Determine the [x, y] coordinate at the center of the cell enclosing the given text.  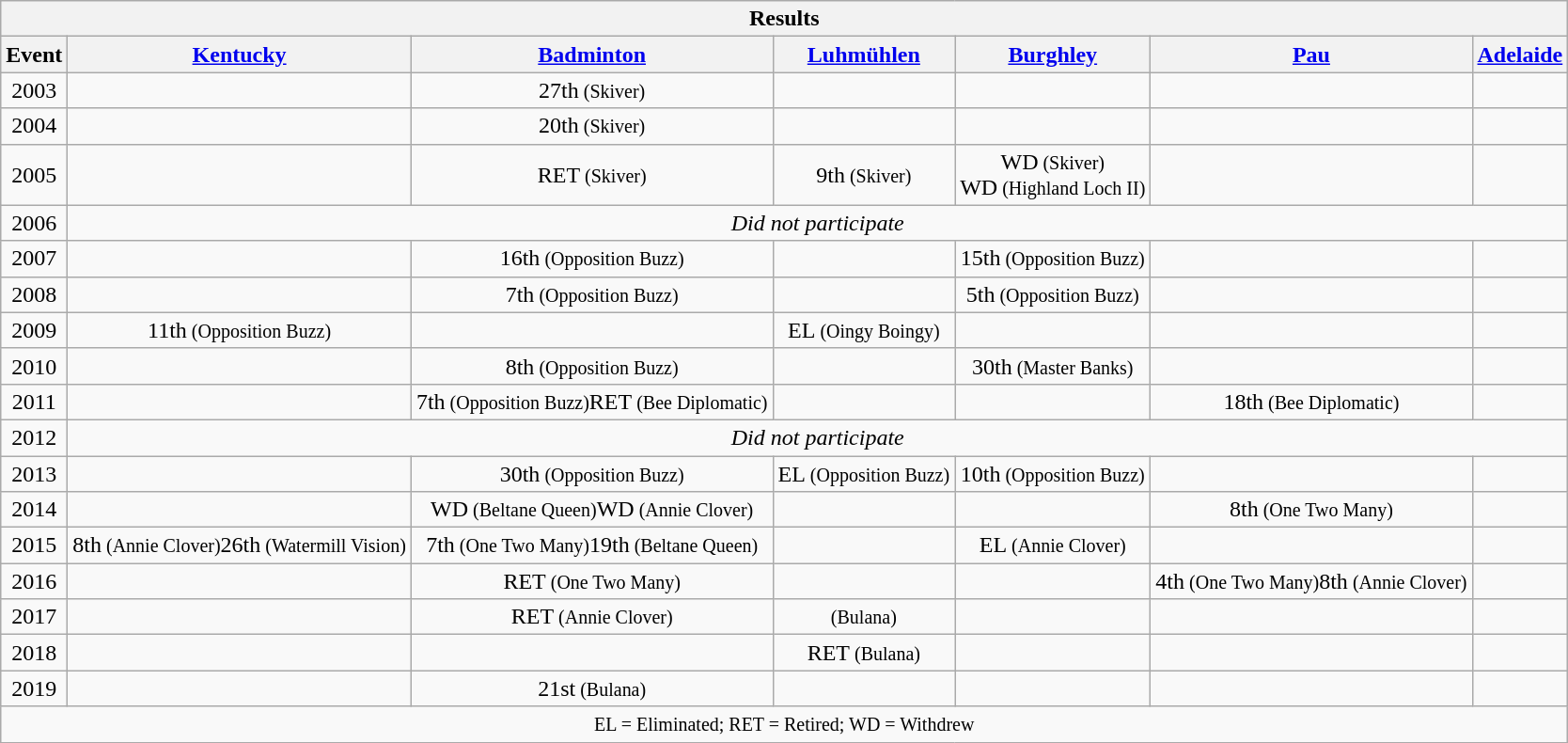
Pau [1311, 55]
2019 [34, 688]
WD (Skiver)WD (Highland Loch II) [1053, 175]
Kentucky [240, 55]
2015 [34, 545]
11th (Opposition Buzz) [240, 330]
5th (Opposition Buzz) [1053, 294]
RET (One Two Many) [592, 581]
30th (Opposition Buzz) [592, 473]
2013 [34, 473]
2007 [34, 259]
RET (Annie Clover) [592, 617]
2012 [34, 437]
2003 [34, 90]
2006 [34, 223]
8th (Annie Clover)26th (Watermill Vision) [240, 545]
EL (Opposition Buzz) [864, 473]
2005 [34, 175]
9th (Skiver) [864, 175]
Luhmühlen [864, 55]
20th (Skiver) [592, 126]
4th (One Two Many)8th (Annie Clover) [1311, 581]
Results [784, 19]
WD (Beltane Queen)WD (Annie Clover) [592, 510]
RET (Skiver) [592, 175]
7th (One Two Many)19th (Beltane Queen) [592, 545]
2008 [34, 294]
27th (Skiver) [592, 90]
16th (Opposition Buzz) [592, 259]
2010 [34, 366]
2011 [34, 402]
15th (Opposition Buzz) [1053, 259]
7th (Opposition Buzz)RET (Bee Diplomatic) [592, 402]
7th (Opposition Buzz) [592, 294]
EL (Oingy Boingy) [864, 330]
(Bulana) [864, 617]
8th (One Two Many) [1311, 510]
EL (Annie Clover) [1053, 545]
2018 [34, 653]
RET (Bulana) [864, 653]
2009 [34, 330]
21st (Bulana) [592, 688]
2004 [34, 126]
Burghley [1053, 55]
EL = Eliminated; RET = Retired; WD = Withdrew [784, 724]
18th (Bee Diplomatic) [1311, 402]
10th (Opposition Buzz) [1053, 473]
2016 [34, 581]
Event [34, 55]
Adelaide [1520, 55]
2014 [34, 510]
30th (Master Banks) [1053, 366]
8th (Opposition Buzz) [592, 366]
Badminton [592, 55]
2017 [34, 617]
